Search for the cell housing the specified text and yield its (X, Y) center coordinate. 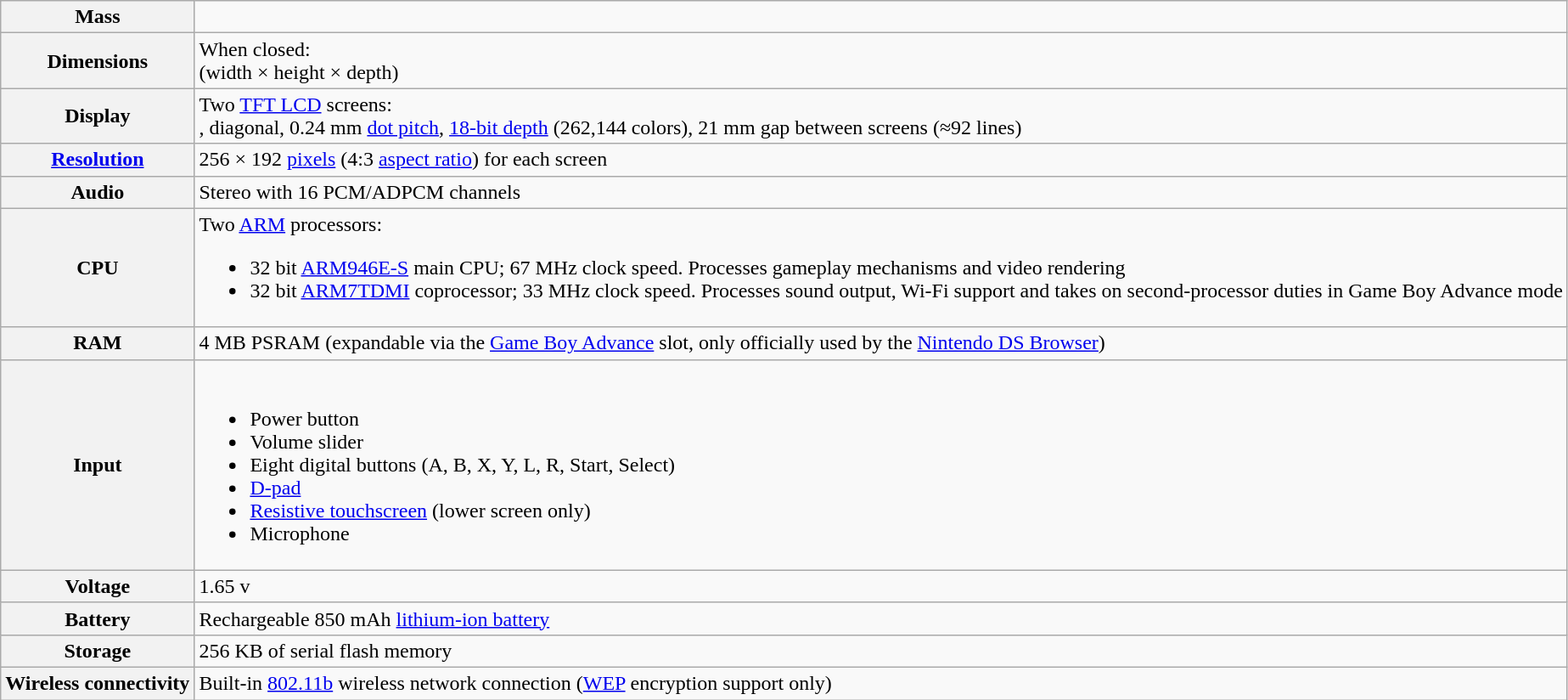
Wireless connectivity (98, 683)
1.65 v (881, 586)
CPU (98, 268)
Power buttonVolume sliderEight digital buttons (A, B, X, Y, L, R, Start, Select)D-padResistive touchscreen (lower screen only)Microphone (881, 465)
4 MB PSRAM (expandable via the Game Boy Advance slot, only officially used by the Nintendo DS Browser) (881, 343)
Voltage (98, 586)
Dimensions (98, 61)
Audio (98, 192)
256 × 192 pixels (4:3 aspect ratio) for each screen (881, 160)
Resolution (98, 160)
Mass (98, 17)
Storage (98, 651)
Stereo with 16 PCM/ADPCM channels (881, 192)
Built-in 802.11b wireless network connection (WEP encryption support only) (881, 683)
Display (98, 116)
RAM (98, 343)
256 KB of serial flash memory (881, 651)
Battery (98, 618)
Two TFT LCD screens:, diagonal, 0.24 mm dot pitch, 18-bit depth (262,144 colors), 21 mm gap between screens (≈92 lines) (881, 116)
Rechargeable 850 mAh lithium-ion battery (881, 618)
Input (98, 465)
When closed: (width × height × depth) (881, 61)
